Return the (x, y) coordinate for the center point of the cell that contains the specified text.  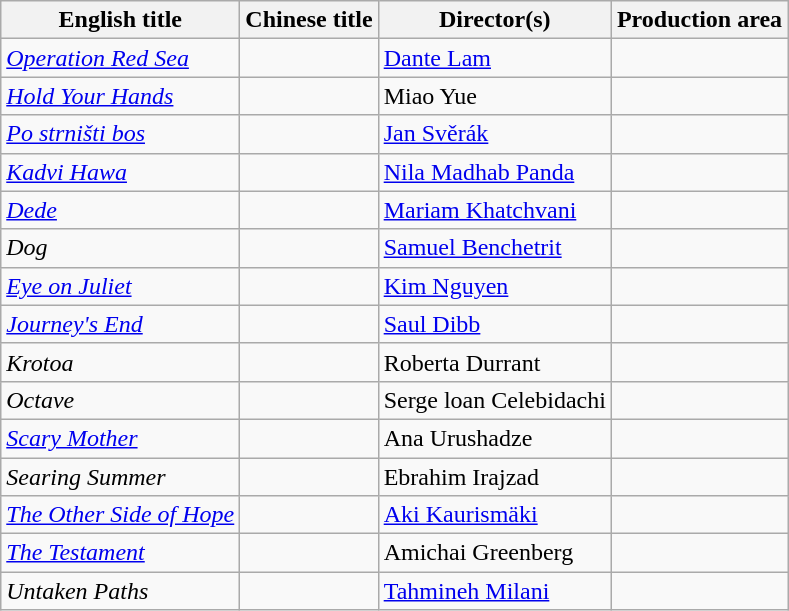
Production area (699, 20)
Octave (120, 400)
Dede (120, 210)
Tahmineh Milani (494, 591)
Jan Svěrák (494, 134)
The Testament (120, 553)
Director(s) (494, 20)
Amichai Greenberg (494, 553)
Miao Yue (494, 96)
Ebrahim Irajzad (494, 477)
Kadvi Hawa (120, 172)
Kim Nguyen (494, 286)
Mariam Khatchvani (494, 210)
Samuel Benchetrit (494, 248)
Dog (120, 248)
Untaken Paths (120, 591)
Saul Dibb (494, 324)
Nila Madhab Panda (494, 172)
Aki Kaurismäki (494, 515)
Scary Mother (120, 438)
Po strništi bos (120, 134)
English title (120, 20)
Ana Urushadze (494, 438)
Hold Your Hands (120, 96)
Serge loan Celebidachi (494, 400)
Eye on Juliet (120, 286)
Operation Red Sea (120, 58)
Searing Summer (120, 477)
Krotoa (120, 362)
The Other Side of Hope (120, 515)
Roberta Durrant (494, 362)
Dante Lam (494, 58)
Journey's End (120, 324)
Chinese title (309, 20)
